Capture the cell that displays the provided text and extract its (x, y) central coordinate. 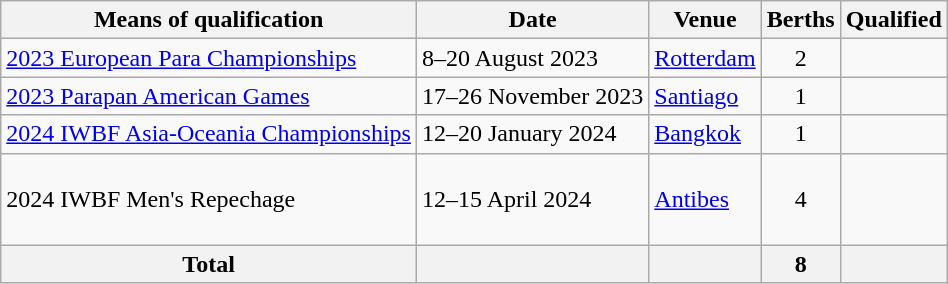
Antibes (705, 199)
Bangkok (705, 134)
Santiago (705, 96)
12–20 January 2024 (532, 134)
8–20 August 2023 (532, 58)
Rotterdam (705, 58)
12–15 April 2024 (532, 199)
8 (800, 264)
Venue (705, 20)
Date (532, 20)
2024 IWBF Asia-Oceania Championships (209, 134)
2023 Parapan American Games (209, 96)
Total (209, 264)
4 (800, 199)
Berths (800, 20)
17–26 November 2023 (532, 96)
Means of qualification (209, 20)
2024 IWBF Men's Repechage (209, 199)
2 (800, 58)
Qualified (894, 20)
2023 European Para Championships (209, 58)
